Extract the (x, y) coordinate from the center of the cell holding the provided text.  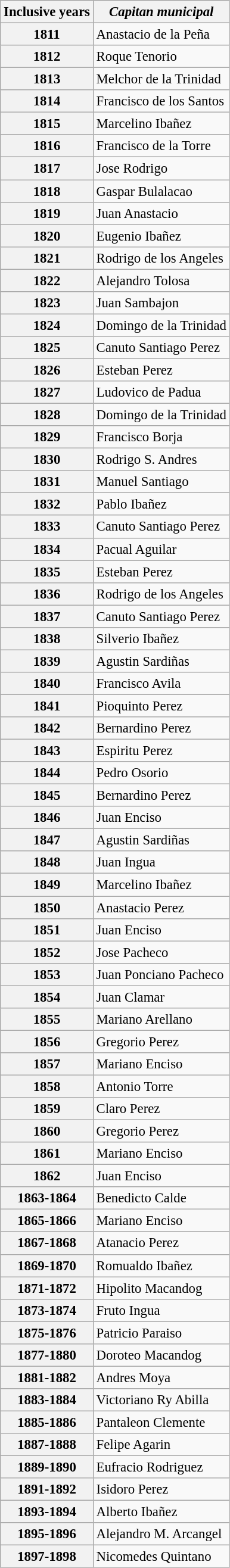
1860 (47, 1131)
Benedicto Calde (161, 1198)
Gaspar Bulalacao (161, 191)
1830 (47, 460)
Anastacio de la Peña (161, 35)
Pacual Aguilar (161, 549)
Roque Tenorio (161, 57)
1885-1886 (47, 1422)
1819 (47, 213)
1829 (47, 437)
1821 (47, 258)
1852 (47, 952)
Pantaleon Clemente (161, 1422)
1891-1892 (47, 1489)
1841 (47, 706)
Silverio Ibañez (161, 639)
1849 (47, 885)
1837 (47, 616)
Alberto Ibañez (161, 1512)
1895-1896 (47, 1534)
1822 (47, 280)
1848 (47, 863)
1817 (47, 169)
1850 (47, 908)
Atanacio Perez (161, 1243)
1843 (47, 751)
Victoriano Ry Abilla (161, 1400)
1834 (47, 549)
1867-1868 (47, 1243)
Isidoro Perez (161, 1489)
Melchor de la Trinidad (161, 79)
1863-1864 (47, 1198)
Rodrigo S. Andres (161, 460)
1853 (47, 974)
Eufracio Rodriguez (161, 1467)
1824 (47, 325)
1815 (47, 124)
Inclusive years (47, 12)
Juan Sambajon (161, 303)
1893-1894 (47, 1512)
1847 (47, 840)
1827 (47, 392)
Pedro Osorio (161, 773)
Francisco de la Torre (161, 146)
1897-1898 (47, 1557)
Antonio Torre (161, 1086)
Juan Clamar (161, 997)
1887-1888 (47, 1445)
Francisco Avila (161, 684)
1869-1870 (47, 1265)
1877-1880 (47, 1355)
1820 (47, 236)
1856 (47, 1042)
1836 (47, 594)
1873-1874 (47, 1310)
1865-1866 (47, 1221)
Pioquinto Perez (161, 706)
Anastacio Perez (161, 908)
Ludovico de Padua (161, 392)
Alejandro Tolosa (161, 280)
1883-1884 (47, 1400)
1823 (47, 303)
Nicomedes Quintano (161, 1557)
Felipe Agarin (161, 1445)
1838 (47, 639)
1875-1876 (47, 1333)
1831 (47, 482)
Pablo Ibañez (161, 504)
1855 (47, 1020)
1844 (47, 773)
1840 (47, 684)
1814 (47, 101)
Mariano Arellano (161, 1020)
Hipolito Macandog (161, 1288)
1813 (47, 79)
1851 (47, 930)
Claro Perez (161, 1109)
1854 (47, 997)
1811 (47, 35)
1871-1872 (47, 1288)
Eugenio Ibañez (161, 236)
Doroteo Macandog (161, 1355)
1889-1890 (47, 1467)
1861 (47, 1154)
Capitan municipal (161, 12)
Juan Ingua (161, 863)
1859 (47, 1109)
1845 (47, 796)
Alejandro M. Arcangel (161, 1534)
1881-1882 (47, 1377)
Jose Pacheco (161, 952)
1862 (47, 1176)
Andres Moya (161, 1377)
Patricio Paraiso (161, 1333)
Francisco Borja (161, 437)
1818 (47, 191)
1826 (47, 370)
Juan Ponciano Pacheco (161, 974)
Romualdo Ibañez (161, 1265)
1828 (47, 415)
1846 (47, 818)
Juan Anastacio (161, 213)
Jose Rodrigo (161, 169)
Fruto Ingua (161, 1310)
1835 (47, 572)
Manuel Santiago (161, 482)
1825 (47, 348)
1842 (47, 728)
1858 (47, 1086)
1832 (47, 504)
Espiritu Perez (161, 751)
Francisco de los Santos (161, 101)
1857 (47, 1064)
1816 (47, 146)
1839 (47, 661)
1812 (47, 57)
1833 (47, 527)
